Identify which cell holds the provided text, then report its [x, y] central coordinate. 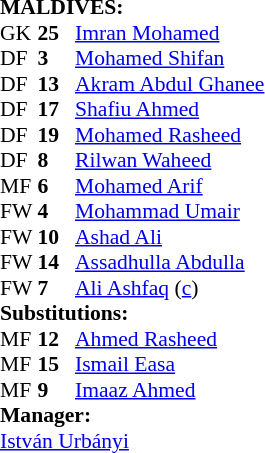
25 [57, 33]
Rilwan Waheed [170, 161]
Ismail Easa [170, 365]
Ahmed Rasheed [170, 339]
GK [19, 33]
Mohammad Umair [170, 211]
19 [57, 135]
6 [57, 186]
Ali Ashfaq (c) [170, 288]
Manager: [132, 415]
Mohamed Rasheed [170, 135]
Substitutions: [132, 313]
13 [57, 84]
14 [57, 263]
Mohamed Arif [170, 186]
Shafiu Ahmed [170, 109]
Assadhulla Abdulla [170, 263]
7 [57, 288]
8 [57, 161]
Imaaz Ahmed [170, 390]
12 [57, 339]
Imran Mohamed [170, 33]
Akram Abdul Ghanee [170, 84]
Mohamed Shifan [170, 59]
17 [57, 109]
4 [57, 211]
10 [57, 237]
15 [57, 365]
Ashad Ali [170, 237]
9 [57, 390]
3 [57, 59]
